From the cell containing the given text, extract its center point as (x, y) coordinate. 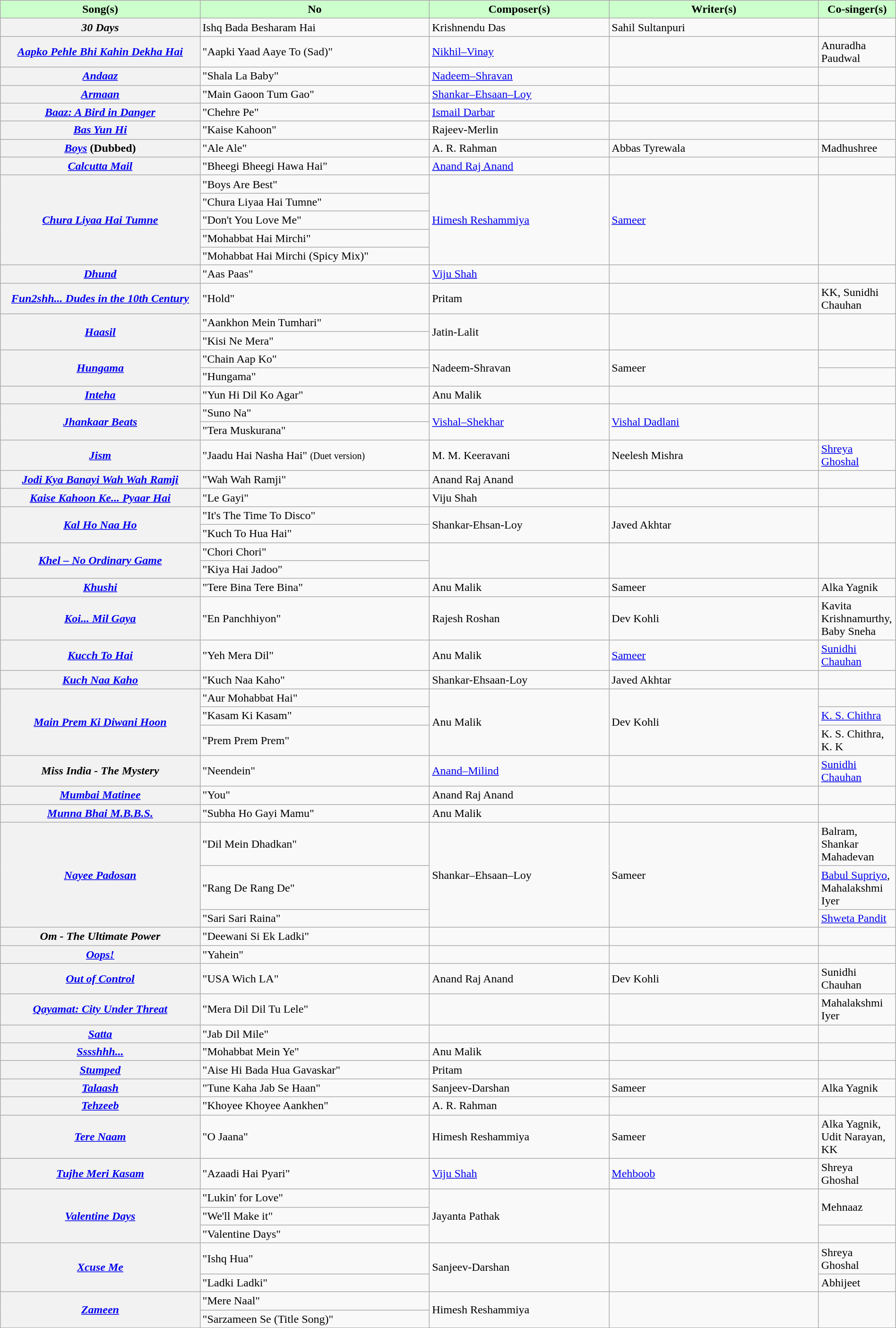
Main Prem Ki Diwani Hoon (100, 722)
Madhushree (857, 148)
"Ishq Hua" (315, 1259)
Shankar-Ehsan-Loy (519, 524)
Dhund (100, 274)
Nadeem-Shravan (519, 368)
K. S. Chithra (857, 716)
"Mera Dil Dil Tu Lele" (315, 1010)
Jatin-Lalit (519, 332)
Nikhil–Vinay (519, 52)
Calcutta Mail (100, 166)
Baaz: A Bird in Danger (100, 112)
Out of Control (100, 979)
Tehzeeb (100, 1106)
Bas Yun Hi (100, 130)
Kucch To Hai (100, 655)
"You" (315, 795)
"It's The Time To Disco" (315, 515)
Mumbai Matinee (100, 795)
"USA Wich LA" (315, 979)
"Kuch Naa Kaho" (315, 680)
"Kaise Kahoon" (315, 130)
"Aankhon Mein Tumhari" (315, 323)
30 Days (100, 27)
"Main Gaoon Tum Gao" (315, 94)
Abhijeet (857, 1283)
Rajesh Roshan (519, 618)
Shweta Pandit (857, 918)
"Valentine Days" (315, 1234)
Munna Bhai M.B.B.S. (100, 813)
Tere Naam (100, 1137)
Nayee Padosan (100, 875)
"Bheegi Bheegi Hawa Hai" (315, 166)
Ishq Bada Besharam Hai (315, 27)
"En Panchhiyon" (315, 618)
Mehnaaz (857, 1207)
Anand–Milind (519, 771)
Sssshhh... (100, 1052)
"Yahein" (315, 955)
"Tera Muskurana" (315, 431)
"Ladki Ladki" (315, 1283)
"Chehre Pe" (315, 112)
Alka Yagnik, Udit Narayan, KK (857, 1137)
K. S. Chithra, K. K (857, 740)
Rajeev-Merlin (519, 130)
"Khoyee Khoyee Aankhen" (315, 1106)
"Yeh Mera Dil" (315, 655)
Co-singer(s) (857, 9)
"Sarzameen Se (Title Song)" (315, 1319)
Vishal Dadlani (714, 422)
"Aapki Yaad Aaye To (Sad)" (315, 52)
"Tere Bina Tere Bina" (315, 588)
Khel – No Ordinary Game (100, 561)
"Sari Sari Raina" (315, 918)
Talaash (100, 1088)
"O Jaana" (315, 1137)
"Jab Dil Mile" (315, 1034)
Haasil (100, 332)
Kuch Naa Kaho (100, 680)
M. M. Keeravani (519, 455)
"Chain Aap Ko" (315, 359)
"We'll Make it" (315, 1216)
"Hungama" (315, 377)
Miss India - The Mystery (100, 771)
Kal Ho Naa Ho (100, 524)
Valentine Days (100, 1216)
Mahalakshmi Iyer (857, 1010)
Mehboob (714, 1173)
"Kiya Hai Jadoo" (315, 570)
"Subha Ho Gayi Mamu" (315, 813)
"Aas Paas" (315, 274)
Balram, Shankar Mahadevan (857, 844)
Satta (100, 1034)
"Mohabbat Hai Mirchi" (315, 238)
Jodi Kya Banayi Wah Wah Ramji (100, 479)
"Suno Na" (315, 413)
"Boys Are Best" (315, 184)
Koi... Mil Gaya (100, 618)
Vishal–Shekhar (519, 422)
"Neendein" (315, 771)
"Lukin' for Love" (315, 1198)
Jayanta Pathak (519, 1216)
Ismail Darbar (519, 112)
Nadeem–Shravan (519, 76)
Sahil Sultanpuri (714, 27)
"Don't You Love Me" (315, 220)
"Prem Prem Prem" (315, 740)
Composer(s) (519, 9)
"Chura Liyaa Hai Tumne" (315, 202)
No (315, 9)
Tujhe Meri Kasam (100, 1173)
Song(s) (100, 9)
"Mohabbat Hai Mirchi (Spicy Mix)" (315, 256)
"Shala La Baby" (315, 76)
Writer(s) (714, 9)
"Le Gayi" (315, 497)
"Aise Hi Bada Hua Gavaskar" (315, 1070)
"Dil Mein Dhadkan" (315, 844)
"Kasam Ki Kasam" (315, 716)
"Yun Hi Dil Ko Agar" (315, 395)
Andaaz (100, 76)
"Aur Mohabbat Hai" (315, 698)
Aapko Pehle Bhi Kahin Dekha Hai (100, 52)
Zameen (100, 1310)
Khushi (100, 588)
"Mohabbat Mein Ye" (315, 1052)
Babul Supriyo, Mahalakshmi Iyer (857, 887)
Chura Liyaa Hai Tumne (100, 220)
KK, Sunidhi Chauhan (857, 299)
"Jaadu Hai Nasha Hai" (Duet version) (315, 455)
"Azaadi Hai Pyari" (315, 1173)
Armaan (100, 94)
"Kisi Ne Mera" (315, 341)
Anuradha Paudwal (857, 52)
"Mere Naal" (315, 1301)
Hungama (100, 368)
"Kuch To Hua Hai" (315, 533)
"Tune Kaha Jab Se Haan" (315, 1088)
"Deewani Si Ek Ladki" (315, 936)
Oops! (100, 955)
Xcuse Me (100, 1267)
"Chori Chori" (315, 552)
Jhankaar Beats (100, 422)
Neelesh Mishra (714, 455)
Boys (Dubbed) (100, 148)
"Wah Wah Ramji" (315, 479)
Inteha (100, 395)
Kaise Kahoon Ke... Pyaar Hai (100, 497)
Qayamat: City Under Threat (100, 1010)
Om - The Ultimate Power (100, 936)
Krishnendu Das (519, 27)
"Ale Ale" (315, 148)
"Rang De Rang De" (315, 887)
Stumped (100, 1070)
"Hold" (315, 299)
Jism (100, 455)
Fun2shh... Dudes in the 10th Century (100, 299)
Abbas Tyrewala (714, 148)
Shankar-Ehsaan-Loy (519, 680)
Kavita Krishnamurthy, Baby Sneha (857, 618)
